From the cell containing the given text, extract its center point as (X, Y) coordinate. 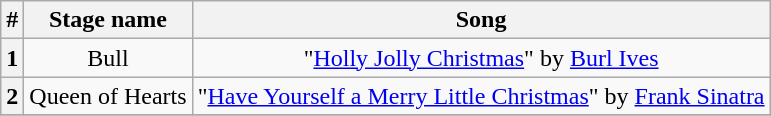
Bull (108, 58)
"Have Yourself a Merry Little Christmas" by Frank Sinatra (481, 96)
Song (481, 20)
"Holly Jolly Christmas" by Burl Ives (481, 58)
1 (12, 58)
# (12, 20)
2 (12, 96)
Queen of Hearts (108, 96)
Stage name (108, 20)
